Pinpoint the cell where the given text exists, returning its (x, y) midpoint coordinate. 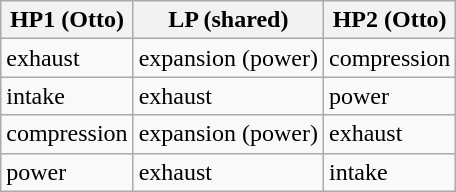
HP2 (Otto) (389, 20)
LP (shared) (228, 20)
HP1 (Otto) (67, 20)
